Identify which cell holds the provided text, then report its [x, y] central coordinate. 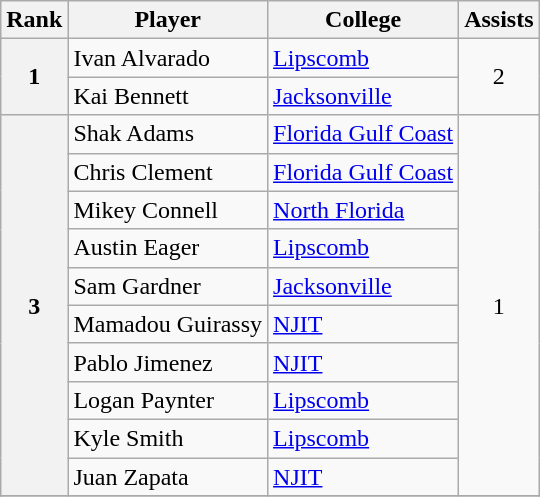
Austin Eager [168, 248]
Kyle Smith [168, 438]
Rank [34, 20]
Pablo Jimenez [168, 362]
Logan Paynter [168, 400]
Chris Clement [168, 172]
Mamadou Guirassy [168, 324]
Ivan Alvarado [168, 58]
Juan Zapata [168, 477]
Assists [499, 20]
College [364, 20]
Shak Adams [168, 134]
2 [499, 77]
Kai Bennett [168, 96]
Sam Gardner [168, 286]
3 [34, 306]
Mikey Connell [168, 210]
Player [168, 20]
North Florida [364, 210]
